Pinpoint the cell where the given text exists, returning its [x, y] midpoint coordinate. 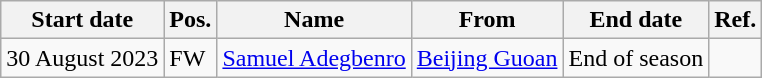
FW [190, 58]
From [487, 20]
End date [636, 20]
Start date [82, 20]
Ref. [736, 20]
Samuel Adegbenro [314, 58]
End of season [636, 58]
30 August 2023 [82, 58]
Beijing Guoan [487, 58]
Pos. [190, 20]
Name [314, 20]
